Detect which cell encompasses the target text, then output its [x, y] center coordinate. 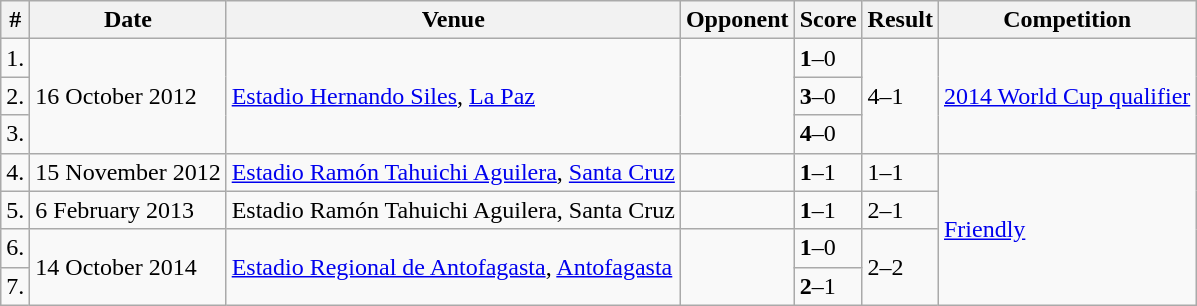
6. [16, 248]
Score [828, 20]
16 October 2012 [128, 96]
Result [900, 20]
6 February 2013 [128, 210]
3. [16, 134]
15 November 2012 [128, 172]
Competition [1066, 20]
4–1 [900, 96]
Date [128, 20]
14 October 2014 [128, 267]
# [16, 20]
4–0 [828, 134]
Estadio Hernando Siles, La Paz [453, 96]
Opponent [737, 20]
2–2 [900, 267]
Friendly [1066, 229]
2. [16, 96]
3–0 [828, 96]
7. [16, 286]
2014 World Cup qualifier [1066, 96]
1. [16, 58]
5. [16, 210]
4. [16, 172]
Estadio Regional de Antofagasta, Antofagasta [453, 267]
Venue [453, 20]
